Identify which cell holds the provided text, then report its (X, Y) central coordinate. 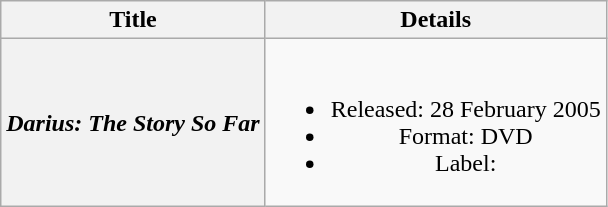
Title (133, 20)
Released: 28 February 2005Format: DVDLabel: (436, 122)
Darius: The Story So Far (133, 122)
Details (436, 20)
